Search for the cell housing the specified text and yield its [x, y] center coordinate. 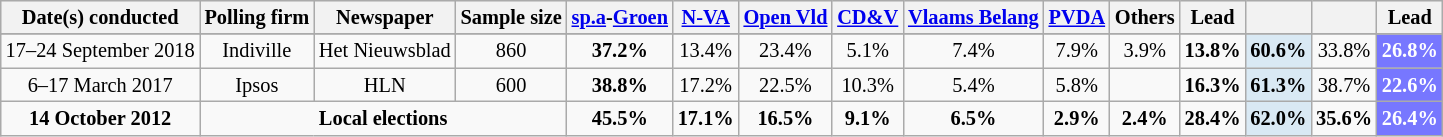
Date(s) conducted [100, 17]
37.2% [620, 51]
6.5% [974, 118]
2.9% [1077, 118]
Ipsos [257, 85]
13.4% [706, 51]
10.3% [868, 85]
26.8% [1410, 51]
9.1% [868, 118]
45.5% [620, 118]
22.6% [1410, 85]
35.6% [1344, 118]
17–24 September 2018 [100, 51]
Others [1145, 17]
17.2% [706, 85]
600 [512, 85]
26.4% [1410, 118]
5.1% [868, 51]
60.6% [1278, 51]
62.0% [1278, 118]
22.5% [786, 85]
2.4% [1145, 118]
38.7% [1344, 85]
23.4% [786, 51]
7.9% [1077, 51]
3.9% [1145, 51]
HLN [385, 85]
13.8% [1213, 51]
Sample size [512, 17]
CD&V [868, 17]
Indiville [257, 51]
Vlaams Belang [974, 17]
Local elections [384, 118]
16.3% [1213, 85]
PVDA [1077, 17]
16.5% [786, 118]
7.4% [974, 51]
5.4% [974, 85]
Newspaper [385, 17]
N-VA [706, 17]
6–17 March 2017 [100, 85]
5.8% [1077, 85]
33.8% [1344, 51]
Polling firm [257, 17]
Het Nieuwsblad [385, 51]
sp.a-Groen [620, 17]
Open Vld [786, 17]
28.4% [1213, 118]
61.3% [1278, 85]
38.8% [620, 85]
860 [512, 51]
17.1% [706, 118]
14 October 2012 [100, 118]
